Find where the given text appears and provide that cell's center as [x, y] coordinate. 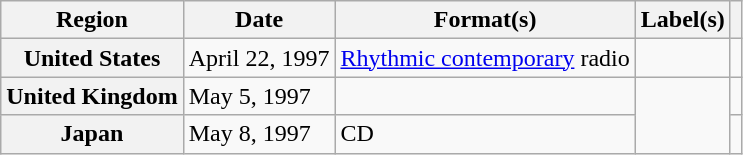
United States [92, 58]
Japan [92, 134]
April 22, 1997 [259, 58]
May 5, 1997 [259, 96]
Format(s) [485, 20]
Rhythmic contemporary radio [485, 58]
Date [259, 20]
Label(s) [682, 20]
May 8, 1997 [259, 134]
Region [92, 20]
United Kingdom [92, 96]
CD [485, 134]
